Identify which cell holds the provided text, then report its (x, y) central coordinate. 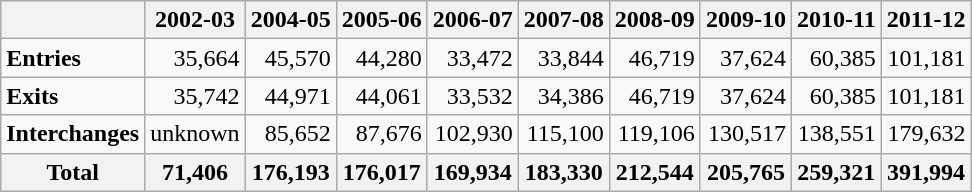
176,193 (290, 172)
34,386 (564, 96)
85,652 (290, 134)
205,765 (746, 172)
212,544 (654, 172)
115,100 (564, 134)
2007-08 (564, 20)
45,570 (290, 58)
391,994 (926, 172)
35,742 (195, 96)
2010-11 (836, 20)
44,061 (382, 96)
44,971 (290, 96)
33,532 (472, 96)
138,551 (836, 134)
44,280 (382, 58)
259,321 (836, 172)
35,664 (195, 58)
2008-09 (654, 20)
2005-06 (382, 20)
Interchanges (73, 134)
Exits (73, 96)
71,406 (195, 172)
unknown (195, 134)
119,106 (654, 134)
Entries (73, 58)
2002-03 (195, 20)
169,934 (472, 172)
179,632 (926, 134)
102,930 (472, 134)
176,017 (382, 172)
183,330 (564, 172)
2009-10 (746, 20)
Total (73, 172)
2011-12 (926, 20)
87,676 (382, 134)
130,517 (746, 134)
33,472 (472, 58)
2004-05 (290, 20)
33,844 (564, 58)
2006-07 (472, 20)
